Detect which cell encompasses the target text, then output its [X, Y] center coordinate. 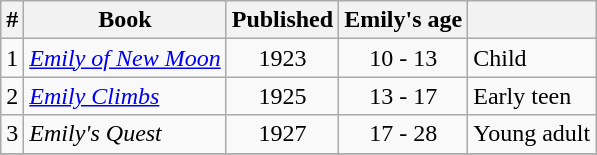
Emily's Quest [125, 134]
Emily's age [404, 20]
1925 [282, 96]
2 [12, 96]
Published [282, 20]
Young adult [532, 134]
1923 [282, 58]
Emily of New Moon [125, 58]
13 - 17 [404, 96]
1 [12, 58]
Book [125, 20]
3 [12, 134]
10 - 13 [404, 58]
1927 [282, 134]
Child [532, 58]
Emily Climbs [125, 96]
17 - 28 [404, 134]
# [12, 20]
Early teen [532, 96]
